Output the [X, Y] coordinate of the center of the cell containing the given text.  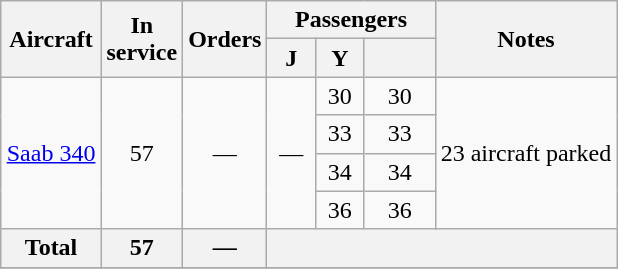
Saab 340 [51, 153]
Orders [225, 39]
Passengers [351, 20]
Aircraft [51, 39]
Total [51, 248]
23 aircraft parked [526, 153]
Inservice [142, 39]
Y [340, 58]
J [292, 58]
Notes [526, 39]
